From the cell containing the given text, extract its center point as (X, Y) coordinate. 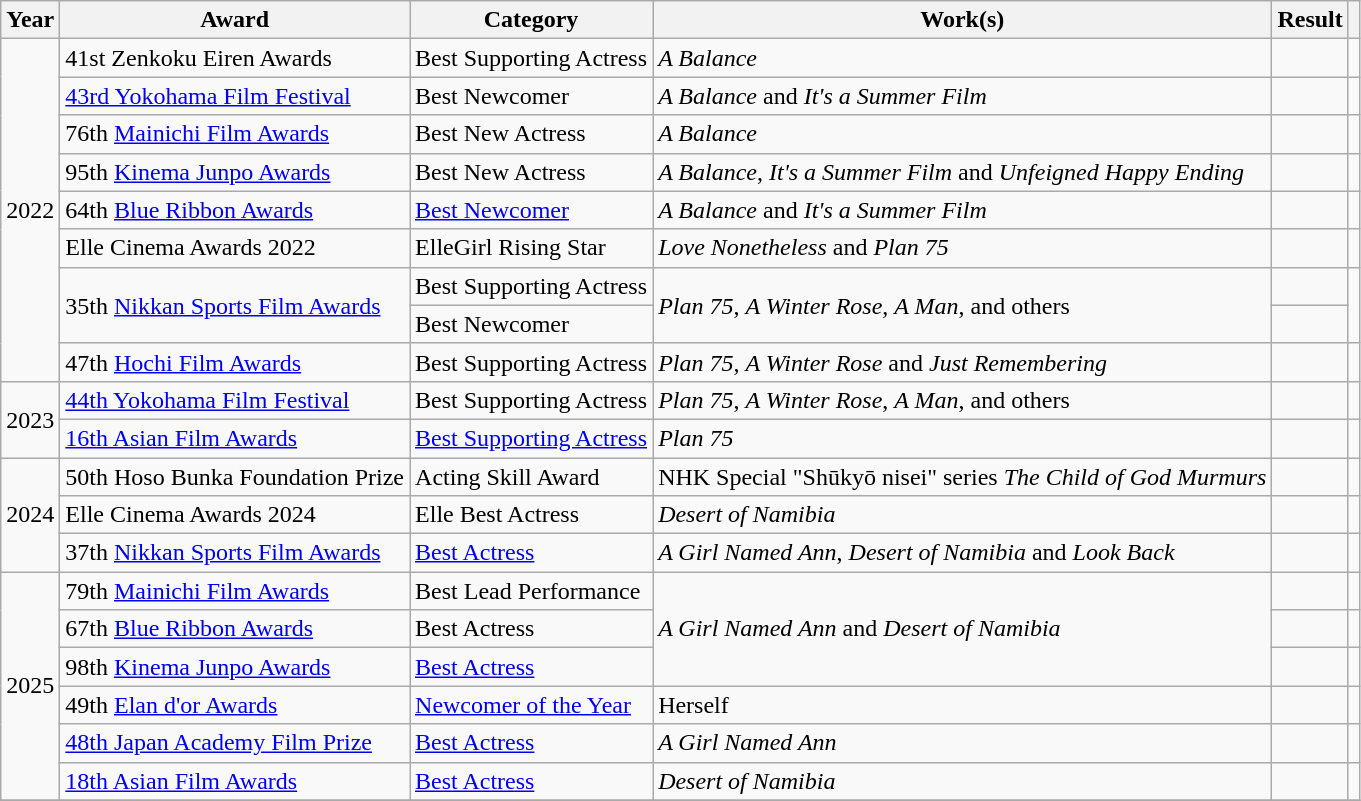
A Girl Named Ann, Desert of Namibia and Look Back (962, 553)
Elle Cinema Awards 2022 (235, 248)
2023 (30, 419)
41st Zenkoku Eiren Awards (235, 58)
Elle Best Actress (532, 515)
A Girl Named Ann and Desert of Namibia (962, 629)
67th Blue Ribbon Awards (235, 629)
Best Lead Performance (532, 591)
Plan 75, A Winter Rose and Just Remembering (962, 362)
16th Asian Film Awards (235, 438)
A Balance, It's a Summer Film and Unfeigned Happy Ending (962, 172)
Newcomer of the Year (532, 705)
Year (30, 20)
Acting Skill Award (532, 477)
Category (532, 20)
43rd Yokohama Film Festival (235, 96)
44th Yokohama Film Festival (235, 400)
Herself (962, 705)
Award (235, 20)
50th Hoso Bunka Foundation Prize (235, 477)
35th Nikkan Sports Film Awards (235, 305)
Work(s) (962, 20)
76th Mainichi Film Awards (235, 134)
48th Japan Academy Film Prize (235, 743)
Elle Cinema Awards 2024 (235, 515)
Plan 75 (962, 438)
2025 (30, 686)
49th Elan d'or Awards (235, 705)
A Girl Named Ann (962, 743)
2024 (30, 515)
18th Asian Film Awards (235, 781)
64th Blue Ribbon Awards (235, 210)
79th Mainichi Film Awards (235, 591)
ElleGirl Rising Star (532, 248)
37th Nikkan Sports Film Awards (235, 553)
2022 (30, 210)
Love Nonetheless and Plan 75 (962, 248)
95th Kinema Junpo Awards (235, 172)
98th Kinema Junpo Awards (235, 667)
Result (1310, 20)
NHK Special "Shūkyō nisei" series The Child of God Murmurs (962, 477)
47th Hochi Film Awards (235, 362)
